Provide the (X, Y) coordinate of the cell's center where the given text is located.  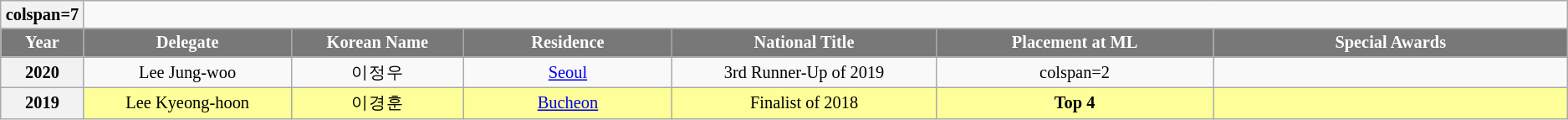
이경훈 (377, 102)
Delegate (187, 43)
Bucheon (567, 102)
Lee Jung-woo (187, 72)
Year (42, 43)
Korean Name (377, 43)
3rd Runner-Up of 2019 (804, 72)
Residence (567, 43)
2019 (42, 102)
Seoul (567, 72)
Lee Kyeong-hoon (187, 102)
colspan=7 (42, 14)
National Title (804, 43)
Special Awards (1391, 43)
Placement at ML (1075, 43)
Top 4 (1075, 102)
colspan=2 (1075, 72)
Finalist of 2018 (804, 102)
이정우 (377, 72)
2020 (42, 72)
